Pinpoint the cell where the given text exists, returning its [x, y] midpoint coordinate. 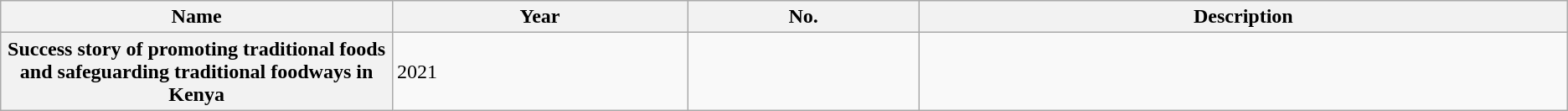
Description [1243, 17]
Year [539, 17]
No. [804, 17]
Success story of promoting traditional foods and safeguarding traditional foodways in Kenya [197, 71]
Name [197, 17]
2021 [539, 71]
